Identify which cell holds the provided text, then report its [x, y] central coordinate. 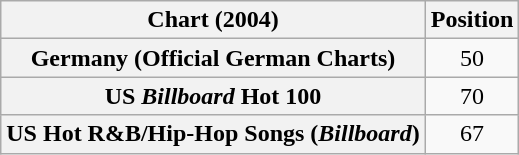
Germany (Official German Charts) [213, 58]
US Billboard Hot 100 [213, 96]
US Hot R&B/Hip-Hop Songs (Billboard) [213, 134]
Position [472, 20]
Chart (2004) [213, 20]
67 [472, 134]
50 [472, 58]
70 [472, 96]
